Determine the (x, y) coordinate at the center of the cell enclosing the given text.  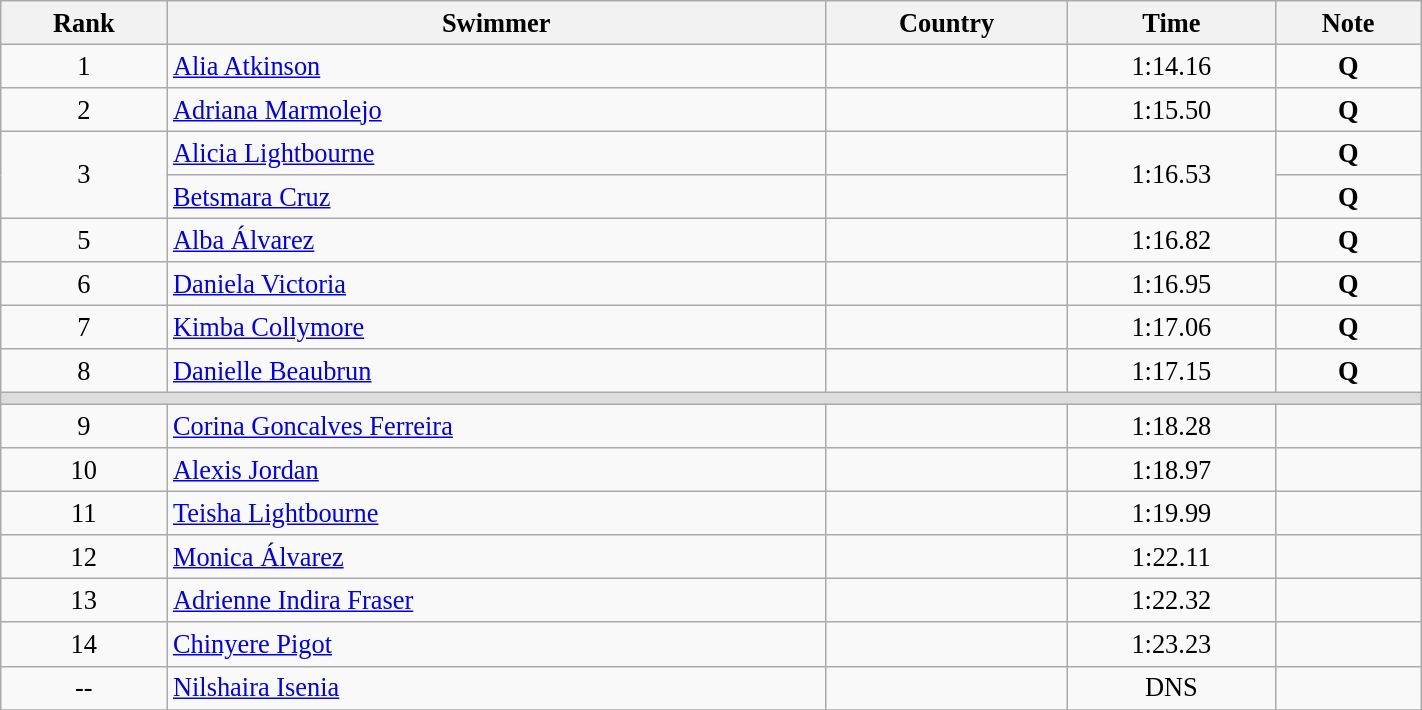
Swimmer (496, 22)
3 (84, 174)
Alicia Lightbourne (496, 153)
12 (84, 557)
Alia Atkinson (496, 66)
-- (84, 688)
Adriana Marmolejo (496, 109)
1:16.82 (1172, 240)
14 (84, 644)
1:16.95 (1172, 284)
Corina Goncalves Ferreira (496, 426)
Note (1348, 22)
Monica Álvarez (496, 557)
1:17.15 (1172, 371)
1:23.23 (1172, 644)
10 (84, 470)
Alexis Jordan (496, 470)
Alba Álvarez (496, 240)
1:18.28 (1172, 426)
Daniela Victoria (496, 284)
Betsmara Cruz (496, 197)
1:15.50 (1172, 109)
Time (1172, 22)
1 (84, 66)
2 (84, 109)
Rank (84, 22)
13 (84, 600)
5 (84, 240)
1:19.99 (1172, 513)
1:17.06 (1172, 327)
6 (84, 284)
1:14.16 (1172, 66)
8 (84, 371)
1:18.97 (1172, 470)
Teisha Lightbourne (496, 513)
Country (946, 22)
DNS (1172, 688)
Chinyere Pigot (496, 644)
Nilshaira Isenia (496, 688)
11 (84, 513)
Adrienne Indira Fraser (496, 600)
Kimba Collymore (496, 327)
1:16.53 (1172, 174)
7 (84, 327)
9 (84, 426)
Danielle Beaubrun (496, 371)
1:22.11 (1172, 557)
1:22.32 (1172, 600)
